Determine the [X, Y] coordinate at the center of the cell enclosing the given text.  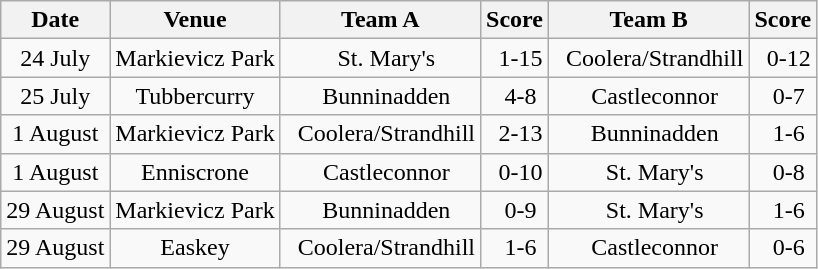
Team A [380, 20]
25 July [56, 96]
0-6 [783, 248]
24 July [56, 58]
0-9 [515, 210]
4-8 [515, 96]
Tubbercurry [195, 96]
Date [56, 20]
Enniscrone [195, 172]
0-8 [783, 172]
0-7 [783, 96]
1-15 [515, 58]
2-13 [515, 134]
Venue [195, 20]
0-10 [515, 172]
Easkey [195, 248]
Team B [648, 20]
0-12 [783, 58]
